For the text-containing cell, return its midpoint in [x, y] coordinate format. 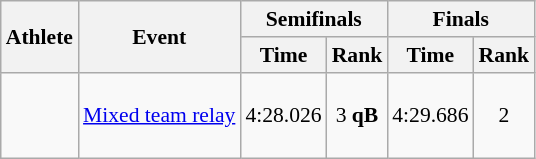
2 [504, 116]
4:28.026 [283, 116]
Finals [460, 19]
3 qB [358, 116]
4:29.686 [430, 116]
Mixed team relay [159, 116]
Event [159, 36]
Semifinals [314, 19]
Athlete [40, 36]
